Locate the cell with the specified text and output its [x, y] center coordinate. 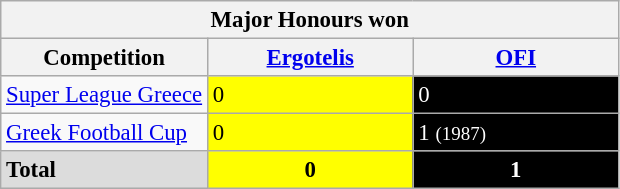
1 (1987) [516, 133]
Greek Football Cup [104, 133]
Ergotelis [310, 58]
OFI [516, 58]
Total [104, 170]
Competition [104, 58]
Major Honours won [310, 20]
1 [516, 170]
Super League Greece [104, 95]
